For the text-containing cell, return its midpoint in (x, y) coordinate format. 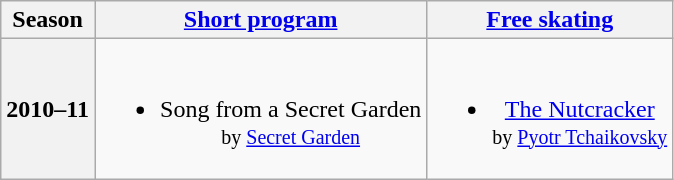
Season (48, 20)
Free skating (550, 20)
2010–11 (48, 109)
Short program (260, 20)
Song from a Secret Garden by Secret Garden (260, 109)
The Nutcracker by Pyotr Tchaikovsky (550, 109)
